Detect which cell encompasses the target text, then output its (x, y) center coordinate. 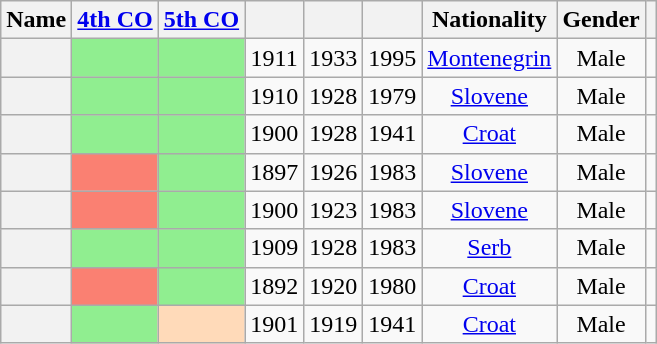
1892 (274, 286)
1979 (392, 96)
1901 (274, 324)
1897 (274, 172)
1919 (334, 324)
1911 (274, 58)
1909 (274, 248)
1910 (274, 96)
Serb (490, 248)
1995 (392, 58)
1926 (334, 172)
1923 (334, 210)
1980 (392, 286)
1933 (334, 58)
Nationality (490, 20)
Name (36, 20)
4th CO (115, 20)
1920 (334, 286)
Gender (601, 20)
5th CO (201, 20)
Montenegrin (490, 58)
